Provide the (X, Y) coordinate of the cell's center where the given text is located.  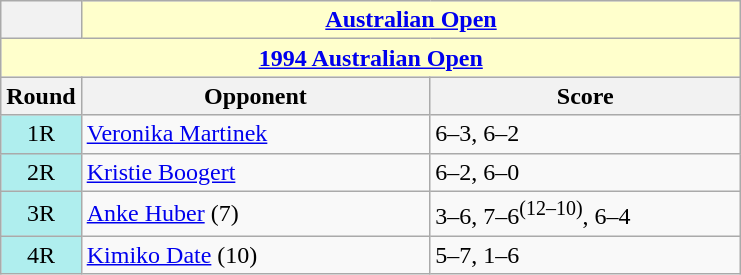
Kristie Boogert (256, 172)
Anke Huber (7) (256, 214)
4R (41, 255)
3R (41, 214)
3–6, 7–6(12–10), 6–4 (586, 214)
2R (41, 172)
Kimiko Date (10) (256, 255)
5–7, 1–6 (586, 255)
6–3, 6–2 (586, 134)
1994 Australian Open (371, 58)
Australian Open (411, 20)
Opponent (256, 96)
6–2, 6–0 (586, 172)
Veronika Martinek (256, 134)
Score (586, 96)
Round (41, 96)
1R (41, 134)
